Return [X, Y] of the center of cell containing provided text 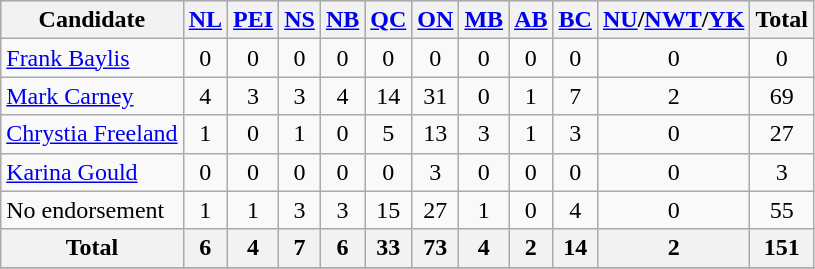
13 [436, 134]
69 [782, 96]
31 [436, 96]
MB [484, 20]
QC [388, 20]
ON [436, 20]
Karina Gould [92, 172]
Chrystia Freeland [92, 134]
15 [388, 210]
BC [575, 20]
151 [782, 248]
AB [531, 20]
No endorsement [92, 210]
73 [436, 248]
NL [205, 20]
33 [388, 248]
PEI [254, 20]
55 [782, 210]
NB [342, 20]
Frank Baylis [92, 58]
Candidate [92, 20]
Mark Carney [92, 96]
5 [388, 134]
NS [300, 20]
NU/NWT/YK [673, 20]
